Detect which cell encompasses the target text, then output its [x, y] center coordinate. 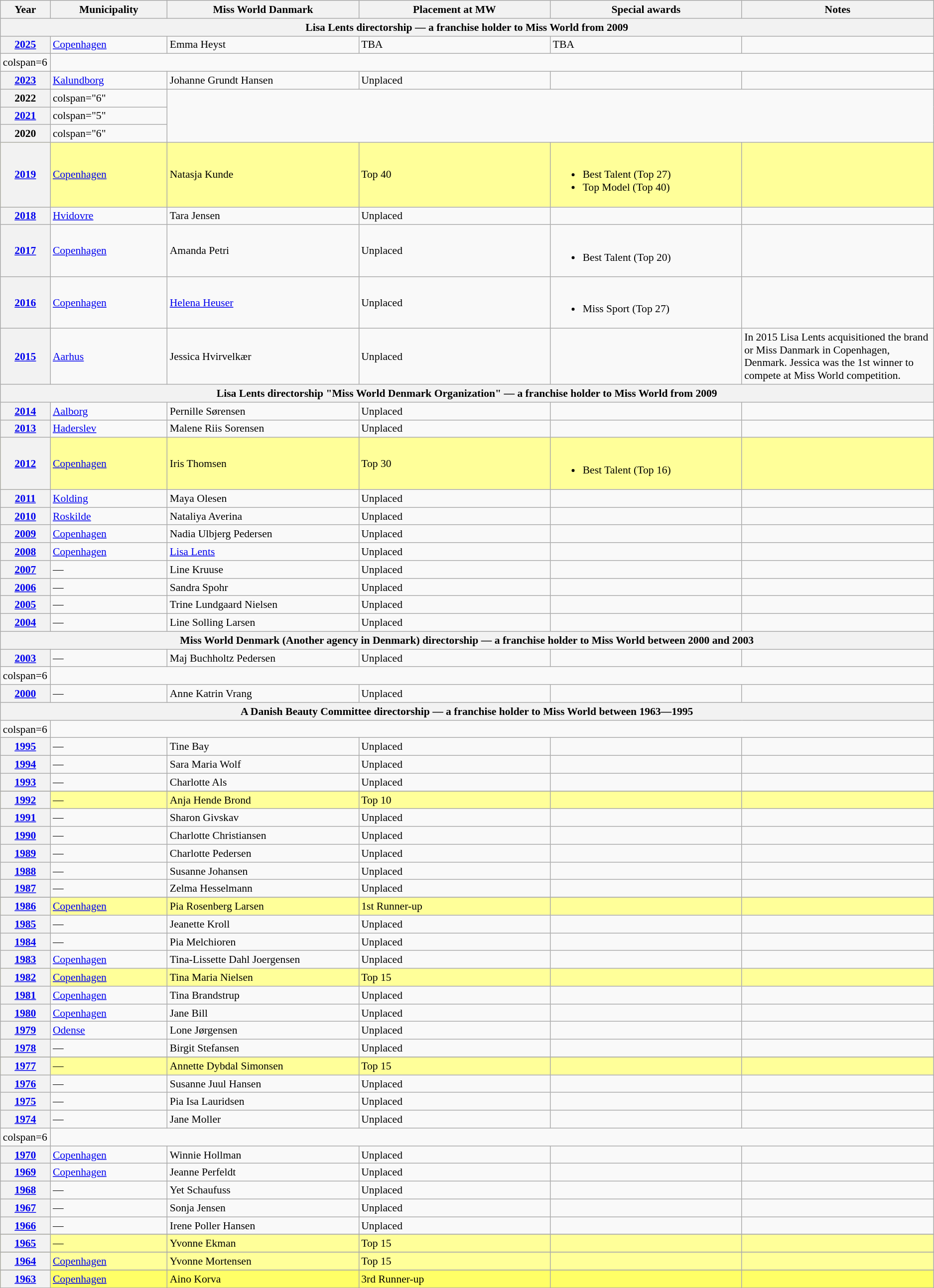
Kolding [109, 498]
Pia Isa Lauridsen [263, 1102]
Aalborg [109, 411]
1980 [25, 1013]
2021 [25, 116]
Year [25, 9]
1975 [25, 1102]
2016 [25, 303]
1981 [25, 995]
Annette Dybdal Simonsen [263, 1066]
Yvonne Ekman [263, 1244]
Tara Jensen [263, 216]
Irene Poller Hansen [263, 1226]
Iris Thomsen [263, 464]
2011 [25, 498]
Line Kruuse [263, 570]
2014 [25, 411]
2013 [25, 429]
2019 [25, 175]
1985 [25, 924]
Lone Jørgensen [263, 1031]
Jeanne Perfeldt [263, 1172]
Top 40 [454, 175]
Miss World Danmark [263, 9]
Malene Riis Sorensen [263, 429]
3rd Runner-up [454, 1279]
2018 [25, 216]
1989 [25, 853]
1992 [25, 800]
1st Runner-up [454, 907]
2020 [25, 134]
1977 [25, 1066]
Tina-Lissette Dahl Joergensen [263, 960]
1993 [25, 782]
2009 [25, 534]
1966 [25, 1226]
1991 [25, 818]
1969 [25, 1172]
1986 [25, 907]
1967 [25, 1208]
Line Solling Larsen [263, 623]
2007 [25, 570]
Top 10 [454, 800]
1990 [25, 835]
Susanne Johansen [263, 871]
Pia Melchioren [263, 942]
2015 [25, 356]
Johanne Grundt Hansen [263, 81]
A Danish Beauty Committee directorship — a franchise holder to Miss World between 1963―1995 [467, 711]
Tine Bay [263, 747]
2023 [25, 81]
Kalundborg [109, 81]
1979 [25, 1031]
Charlotte Pedersen [263, 853]
Winnie Hollman [263, 1155]
Emma Heyst [263, 45]
1994 [25, 765]
Lisa Lents directorship — a franchise holder to Miss World from 2009 [467, 27]
2008 [25, 552]
Amanda Petri [263, 251]
Jeanette Kroll [263, 924]
Yvonne Mortensen [263, 1261]
Sonja Jensen [263, 1208]
Tina Maria Nielsen [263, 977]
Notes [838, 9]
Charlotte Christiansen [263, 835]
2012 [25, 464]
2006 [25, 587]
Susanne Juul Hansen [263, 1084]
2003 [25, 658]
2000 [25, 694]
Nataliya Averina [263, 516]
1984 [25, 942]
1965 [25, 1244]
1982 [25, 977]
Sara Maria Wolf [263, 765]
In 2015 Lisa Lents acquisitioned the brand or Miss Danmark in Copenhagen, Denmark. Jessica was the 1st winner to compete at Miss World competition. [838, 356]
Maj Buchholtz Pedersen [263, 658]
Hvidovre [109, 216]
2010 [25, 516]
1983 [25, 960]
colspan="5" [109, 116]
2004 [25, 623]
Sandra Spohr [263, 587]
Aarhus [109, 356]
Jane Bill [263, 1013]
Miss World Denmark (Another agency in Denmark) directorship — a franchise holder to Miss World between 2000 and 2003 [467, 640]
Lisa Lents [263, 552]
Best Talent (Top 20) [646, 251]
Yet Schaufuss [263, 1190]
Lisa Lents directorship "Miss World Denmark Organization" — a franchise holder to Miss World from 2009 [467, 393]
Anne Katrin Vrang [263, 694]
Haderslev [109, 429]
Best Talent (Top 27)Top Model (Top 40) [646, 175]
1963 [25, 1279]
1987 [25, 889]
Pia Rosenberg Larsen [263, 907]
Charlotte Als [263, 782]
2022 [25, 98]
Special awards [646, 9]
Tina Brandstrup [263, 995]
Placement at MW [454, 9]
Jane Moller [263, 1119]
1995 [25, 747]
Natasja Kunde [263, 175]
1976 [25, 1084]
Aino Korva [263, 1279]
2017 [25, 251]
1978 [25, 1049]
Birgit Stefansen [263, 1049]
1968 [25, 1190]
Miss Sport (Top 27) [646, 303]
Municipality [109, 9]
Roskilde [109, 516]
Helena Heuser [263, 303]
1974 [25, 1119]
Zelma Hesselmann [263, 889]
Nadia Ulbjerg Pedersen [263, 534]
Jessica Hvirvelkær [263, 356]
Trine Lundgaard Nielsen [263, 605]
2005 [25, 605]
2025 [25, 45]
Odense [109, 1031]
1970 [25, 1155]
1964 [25, 1261]
Maya Olesen [263, 498]
1988 [25, 871]
Pernille Sørensen [263, 411]
Sharon Givskav [263, 818]
Top 30 [454, 464]
Best Talent (Top 16) [646, 464]
Anja Hende Brond [263, 800]
